Search for the cell housing the specified text and yield its [X, Y] center coordinate. 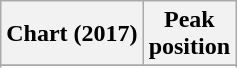
Peak position [189, 34]
Chart (2017) [72, 34]
